Locate the cell with the specified text and output its (X, Y) center coordinate. 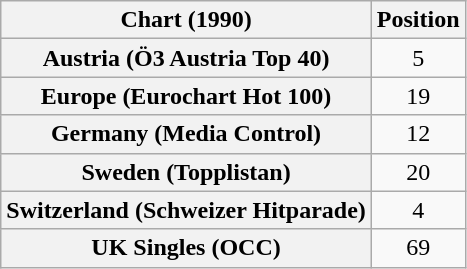
Chart (1990) (186, 20)
UK Singles (OCC) (186, 248)
Switzerland (Schweizer Hitparade) (186, 210)
19 (418, 96)
Sweden (Topplistan) (186, 172)
20 (418, 172)
Germany (Media Control) (186, 134)
12 (418, 134)
5 (418, 58)
69 (418, 248)
Position (418, 20)
4 (418, 210)
Austria (Ö3 Austria Top 40) (186, 58)
Europe (Eurochart Hot 100) (186, 96)
